Identify which cell holds the provided text, then report its [X, Y] central coordinate. 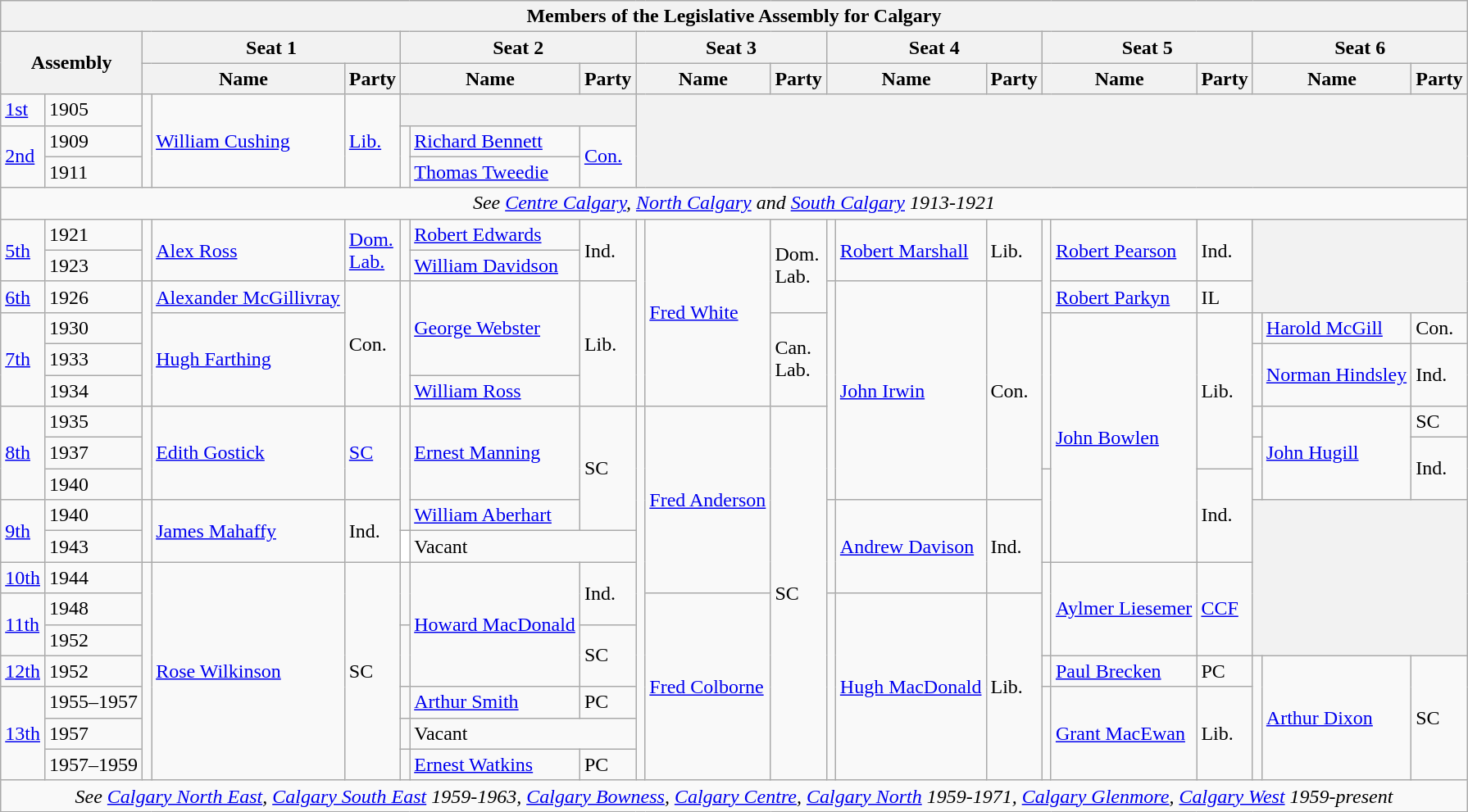
James Mahaffy [248, 531]
1921 [93, 234]
1943 [93, 547]
Rose Wilkinson [248, 671]
10th [23, 578]
Alexander McGillivray [248, 297]
1930 [93, 328]
Arthur Dixon [1336, 718]
IL [1225, 297]
Howard MacDonald [495, 624]
Robert Edwards [495, 234]
1923 [93, 265]
Seat 1 [272, 48]
Seat 3 [731, 48]
Aylmer Liesemer [1123, 609]
John Irwin [911, 390]
Members of the Legislative Assembly for Calgary [734, 16]
Grant MacEwan [1123, 733]
Paul Brecken [1123, 671]
7th [23, 359]
George Webster [495, 328]
1934 [93, 391]
Seat 4 [934, 48]
William Cushing [248, 141]
William Ross [495, 391]
13th [23, 733]
John Bowlen [1123, 437]
Hugh MacDonald [911, 687]
CCF [1225, 609]
Robert Pearson [1123, 250]
1955–1957 [93, 702]
Fred White [708, 312]
1935 [93, 422]
5th [23, 250]
1944 [93, 578]
Harold McGill [1336, 328]
12th [23, 671]
Ernest Manning [495, 453]
Alex Ross [248, 250]
1909 [93, 141]
Norman Hindsley [1336, 374]
9th [23, 531]
Robert Marshall [911, 250]
Seat 6 [1360, 48]
Fred Colborne [708, 687]
6th [23, 297]
William Aberhart [495, 515]
Robert Parkyn [1123, 297]
1926 [93, 297]
William Davidson [495, 265]
1933 [93, 359]
Ernest Watkins [495, 764]
1957 [93, 733]
Assembly [72, 63]
1957–1959 [93, 764]
1911 [93, 172]
John Hugill [1336, 453]
2nd [23, 157]
Seat 5 [1148, 48]
1948 [93, 609]
8th [23, 453]
Richard Bennett [495, 141]
1905 [93, 110]
11th [23, 624]
Hugh Farthing [248, 359]
Thomas Tweedie [495, 172]
1st [23, 110]
Can.Lab. [798, 359]
See Centre Calgary, North Calgary and South Calgary 1913-1921 [734, 203]
Seat 2 [518, 48]
Andrew Davison [911, 547]
Edith Gostick [248, 453]
Arthur Smith [495, 702]
Fred Anderson [708, 500]
1937 [93, 453]
